Output the [x, y] coordinate of the center of the cell containing the given text.  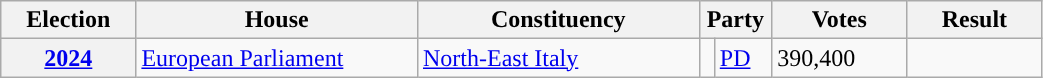
Constituency [558, 20]
European Parliament [277, 58]
2024 [68, 58]
Votes [840, 20]
North-East Italy [558, 58]
Party [736, 20]
390,400 [840, 58]
PD [742, 58]
Election [68, 20]
Result [974, 20]
House [277, 20]
